Extract the [x, y] coordinate from the center of the cell holding the provided text.  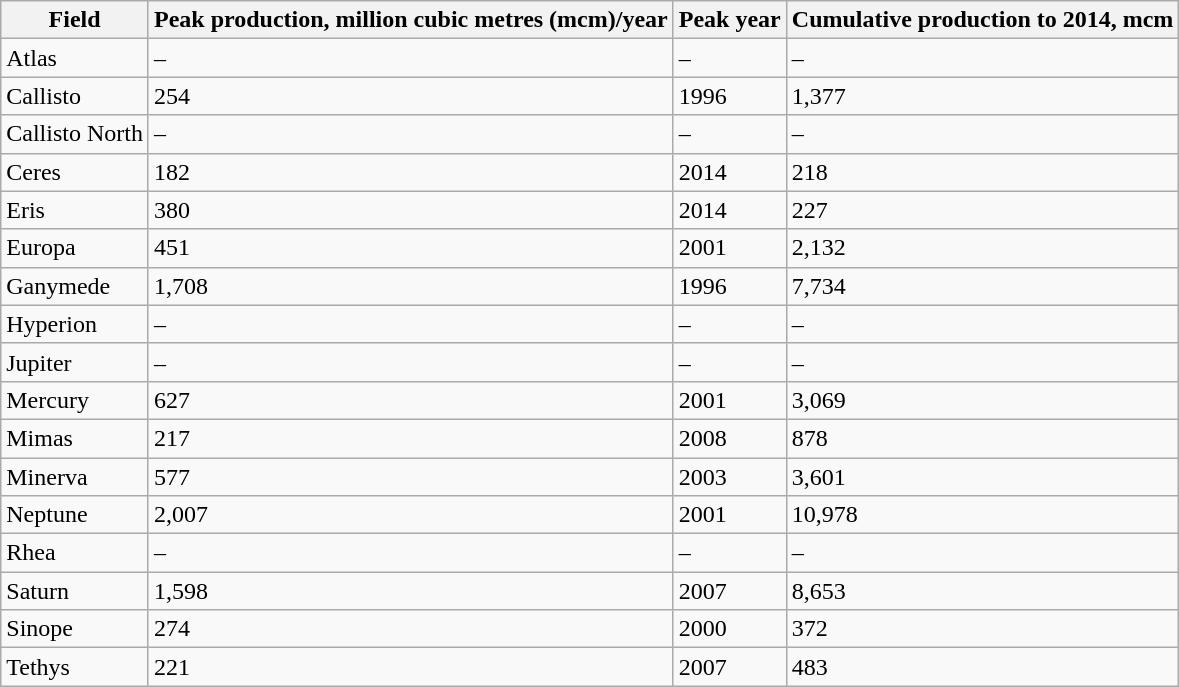
182 [410, 172]
221 [410, 667]
Sinope [75, 629]
2,132 [982, 248]
Eris [75, 210]
3,069 [982, 400]
217 [410, 438]
Europa [75, 248]
227 [982, 210]
218 [982, 172]
Mercury [75, 400]
8,653 [982, 591]
Field [75, 20]
627 [410, 400]
Saturn [75, 591]
Mimas [75, 438]
Hyperion [75, 324]
2000 [730, 629]
Atlas [75, 58]
3,601 [982, 477]
254 [410, 96]
7,734 [982, 286]
483 [982, 667]
878 [982, 438]
10,978 [982, 515]
1,598 [410, 591]
Minerva [75, 477]
Ganymede [75, 286]
Cumulative production to 2014, mcm [982, 20]
380 [410, 210]
Neptune [75, 515]
Peak production, million cubic metres (mcm)/year [410, 20]
451 [410, 248]
2008 [730, 438]
Jupiter [75, 362]
Callisto [75, 96]
274 [410, 629]
2003 [730, 477]
Peak year [730, 20]
Callisto North [75, 134]
577 [410, 477]
Ceres [75, 172]
1,708 [410, 286]
Tethys [75, 667]
1,377 [982, 96]
2,007 [410, 515]
372 [982, 629]
Rhea [75, 553]
